Output the (X, Y) coordinate of the center of the cell containing the given text.  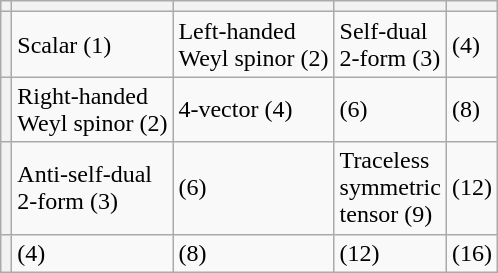
Anti-self-dual 2-form (3) (92, 188)
Traceless symmetric tensor (9) (390, 188)
4-vector (4) (254, 110)
Self-dual 2-form (3) (390, 44)
(16) (472, 253)
Scalar (1) (92, 44)
Right-handed Weyl spinor (2) (92, 110)
Left-handed Weyl spinor (2) (254, 44)
